Determine the [x, y] coordinate at the center of the cell enclosing the given text.  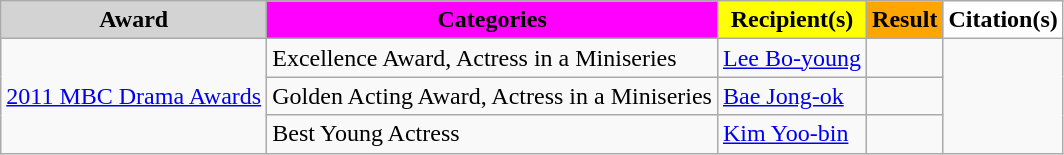
Award [134, 20]
Bae Jong-ok [792, 96]
2011 MBC Drama Awards [134, 96]
Citation(s) [1003, 20]
Recipient(s) [792, 20]
Categories [492, 20]
Excellence Award, Actress in a Miniseries [492, 58]
Result [905, 20]
Lee Bo-young [792, 58]
Kim Yoo-bin [792, 134]
Golden Acting Award, Actress in a Miniseries [492, 96]
Best Young Actress [492, 134]
